Pinpoint the cell where the given text exists, returning its (x, y) midpoint coordinate. 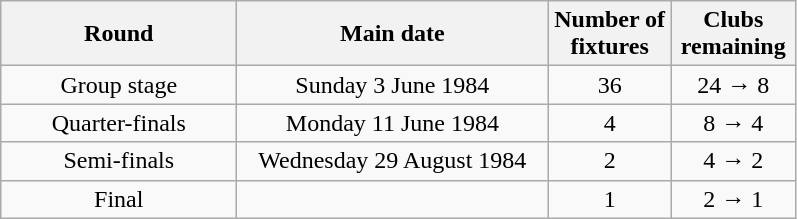
8 → 4 (733, 123)
2 (610, 161)
Wednesday 29 August 1984 (392, 161)
24 → 8 (733, 85)
Group stage (119, 85)
Number of fixtures (610, 34)
Semi-finals (119, 161)
4 (610, 123)
Sunday 3 June 1984 (392, 85)
Round (119, 34)
Monday 11 June 1984 (392, 123)
Main date (392, 34)
Clubs remaining (733, 34)
1 (610, 199)
2 → 1 (733, 199)
36 (610, 85)
Final (119, 199)
4 → 2 (733, 161)
Quarter-finals (119, 123)
